Detect which cell encompasses the target text, then output its [x, y] center coordinate. 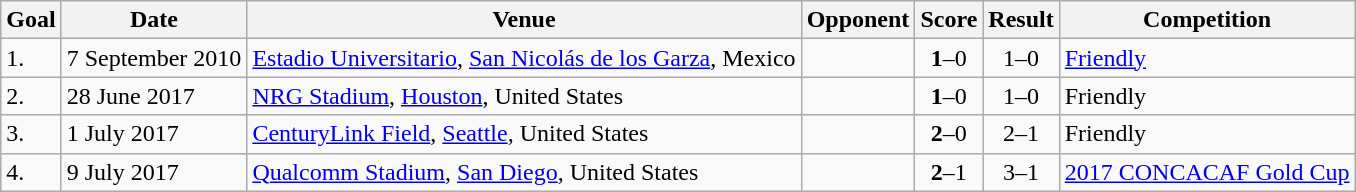
2–0 [949, 134]
Score [949, 20]
Result [1021, 20]
1. [31, 58]
3. [31, 134]
4. [31, 172]
3–1 [1021, 172]
Goal [31, 20]
Estadio Universitario, San Nicolás de los Garza, Mexico [524, 58]
2. [31, 96]
Competition [1207, 20]
Opponent [858, 20]
9 July 2017 [154, 172]
Date [154, 20]
2017 CONCACAF Gold Cup [1207, 172]
1 July 2017 [154, 134]
28 June 2017 [154, 96]
Qualcomm Stadium, San Diego, United States [524, 172]
7 September 2010 [154, 58]
Venue [524, 20]
CenturyLink Field, Seattle, United States [524, 134]
NRG Stadium, Houston, United States [524, 96]
